Identify which cell holds the provided text, then report its (x, y) central coordinate. 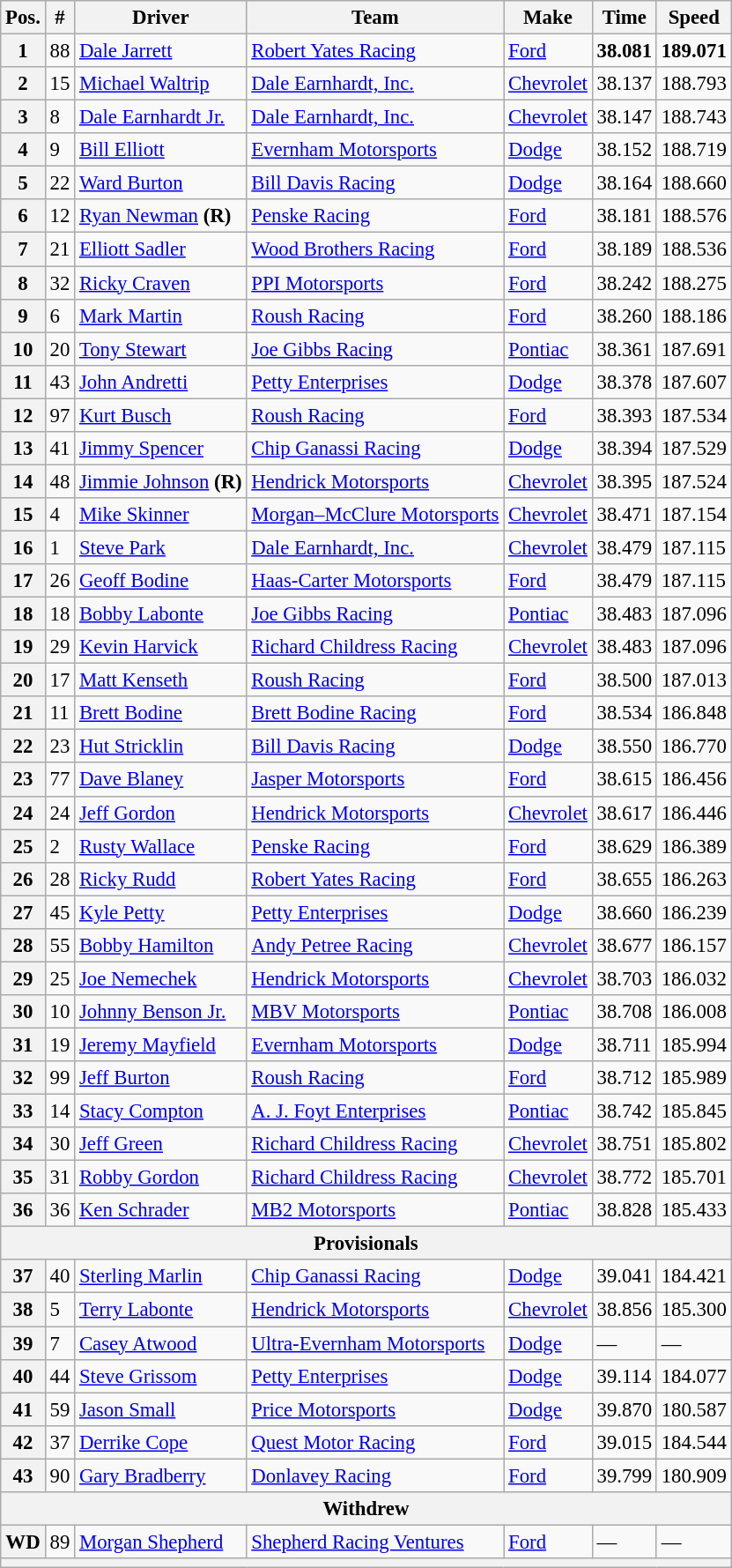
Kurt Busch (160, 415)
39.870 (624, 1409)
MB2 Motorsports (375, 1210)
16 (23, 547)
Price Motorsports (375, 1409)
48 (60, 481)
188.536 (694, 249)
27 (23, 912)
PPI Motorsports (375, 283)
44 (60, 1376)
Stacy Compton (160, 1111)
38.660 (624, 912)
3 (23, 117)
Jeff Gordon (160, 813)
Morgan–McClure Motorsports (375, 515)
187.607 (694, 382)
Jimmie Johnson (R) (160, 481)
188.743 (694, 117)
187.534 (694, 415)
Rusty Wallace (160, 846)
Morgan Shepherd (160, 1542)
38.617 (624, 813)
180.587 (694, 1409)
38.550 (624, 747)
Ryan Newman (R) (160, 216)
188.576 (694, 216)
MBV Motorsports (375, 1012)
39.015 (624, 1442)
42 (23, 1442)
13 (23, 449)
77 (60, 780)
90 (60, 1475)
Terry Labonte (160, 1310)
186.848 (694, 713)
Jeff Green (160, 1144)
89 (60, 1542)
Robby Gordon (160, 1178)
38.137 (624, 84)
Make (548, 18)
38.629 (624, 846)
186.770 (694, 747)
Wood Brothers Racing (375, 249)
Casey Atwood (160, 1343)
A. J. Foyt Enterprises (375, 1111)
186.008 (694, 1012)
Gary Bradberry (160, 1475)
38.242 (624, 283)
38.181 (624, 216)
Matt Kenseth (160, 680)
186.456 (694, 780)
38.711 (624, 1044)
Provisionals (366, 1244)
38.708 (624, 1012)
Jimmy Spencer (160, 449)
188.793 (694, 84)
38.164 (624, 183)
Sterling Marlin (160, 1277)
189.071 (694, 51)
Steve Park (160, 547)
38.189 (624, 249)
Shepherd Racing Ventures (375, 1542)
88 (60, 51)
34 (23, 1144)
187.154 (694, 515)
184.544 (694, 1442)
38 (23, 1310)
38.260 (624, 316)
187.691 (694, 349)
Geoff Bodine (160, 581)
185.701 (694, 1178)
186.157 (694, 946)
39.114 (624, 1376)
185.300 (694, 1310)
45 (60, 912)
Derrike Cope (160, 1442)
39.799 (624, 1475)
Elliott Sadler (160, 249)
Steve Grissom (160, 1376)
186.032 (694, 978)
35 (23, 1178)
33 (23, 1111)
99 (60, 1078)
59 (60, 1409)
Team (375, 18)
Bill Elliott (160, 150)
186.239 (694, 912)
38.655 (624, 879)
Dale Jarrett (160, 51)
38.147 (624, 117)
184.421 (694, 1277)
Dave Blaney (160, 780)
Mark Martin (160, 316)
38.361 (624, 349)
185.845 (694, 1111)
Brett Bodine (160, 713)
38.393 (624, 415)
55 (60, 946)
Bobby Labonte (160, 614)
Ricky Craven (160, 283)
Haas-Carter Motorsports (375, 581)
Speed (694, 18)
Michael Waltrip (160, 84)
Jason Small (160, 1409)
Hut Stricklin (160, 747)
38.394 (624, 449)
38.471 (624, 515)
180.909 (694, 1475)
John Andretti (160, 382)
Ricky Rudd (160, 879)
38.395 (624, 481)
Time (624, 18)
Kevin Harvick (160, 647)
185.433 (694, 1210)
38.828 (624, 1210)
Johnny Benson Jr. (160, 1012)
187.524 (694, 481)
Jeff Burton (160, 1078)
Ken Schrader (160, 1210)
Pos. (23, 18)
38.742 (624, 1111)
38.772 (624, 1178)
188.660 (694, 183)
38.703 (624, 978)
Brett Bodine Racing (375, 713)
Withdrew (366, 1509)
97 (60, 415)
Jasper Motorsports (375, 780)
Donlavey Racing (375, 1475)
WD (23, 1542)
Bobby Hamilton (160, 946)
Jeremy Mayfield (160, 1044)
Quest Motor Racing (375, 1442)
38.615 (624, 780)
Dale Earnhardt Jr. (160, 117)
187.529 (694, 449)
185.989 (694, 1078)
Mike Skinner (160, 515)
185.802 (694, 1144)
38.378 (624, 382)
Ward Burton (160, 183)
Ultra-Evernham Motorsports (375, 1343)
185.994 (694, 1044)
Joe Nemechek (160, 978)
186.446 (694, 813)
38.152 (624, 150)
Tony Stewart (160, 349)
# (60, 18)
Driver (160, 18)
Andy Petree Racing (375, 946)
188.275 (694, 283)
Kyle Petty (160, 912)
38.081 (624, 51)
38.534 (624, 713)
186.263 (694, 879)
39 (23, 1343)
39.041 (624, 1277)
187.013 (694, 680)
186.389 (694, 846)
38.856 (624, 1310)
38.500 (624, 680)
188.186 (694, 316)
38.712 (624, 1078)
184.077 (694, 1376)
38.677 (624, 946)
188.719 (694, 150)
38.751 (624, 1144)
